Find where the given text appears and provide that cell's center as [X, Y] coordinate. 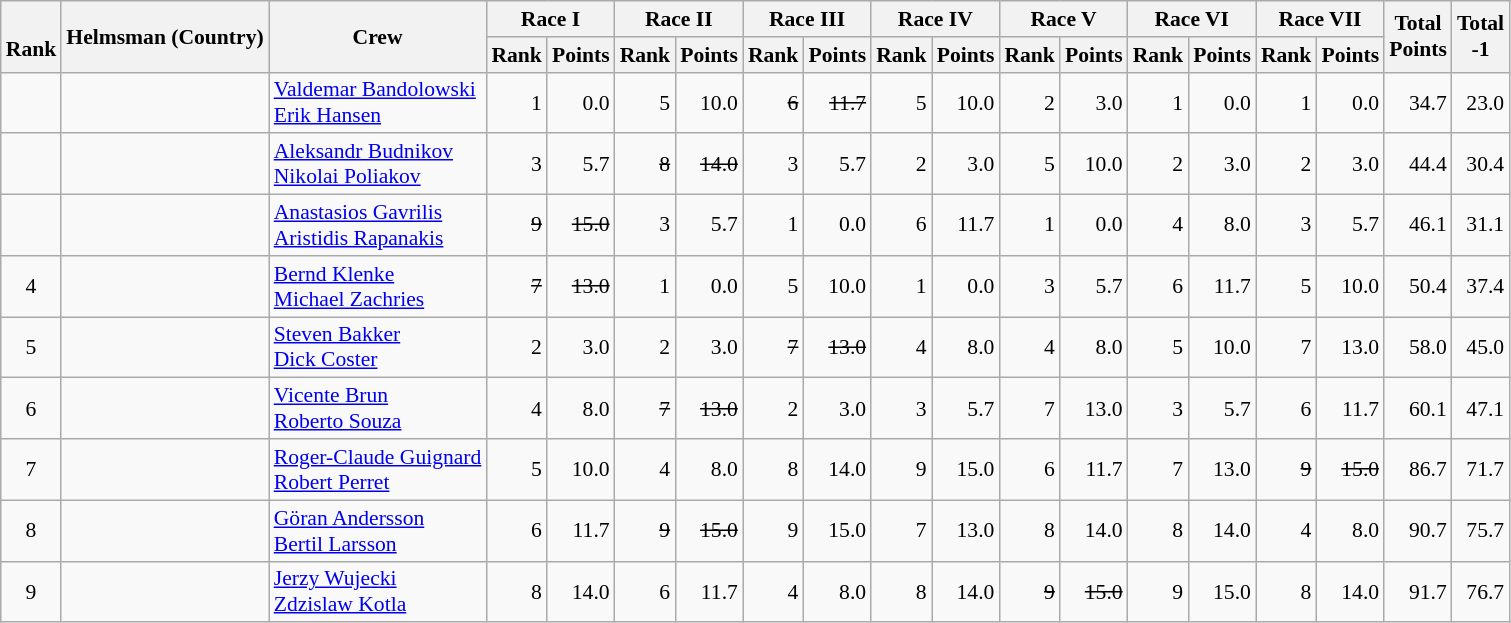
Steven Bakker Dick Coster [378, 348]
46.1 [1418, 226]
47.1 [1480, 408]
37.4 [1480, 286]
Göran Andersson Bertil Larsson [378, 530]
Vicente Brun Roberto Souza [378, 408]
76.7 [1480, 592]
Total Points [1418, 36]
Race II [679, 19]
Valdemar Bandolowski Erik Hansen [378, 102]
75.7 [1480, 530]
23.0 [1480, 102]
50.4 [1418, 286]
91.7 [1418, 592]
Helmsman (Country) [164, 36]
58.0 [1418, 348]
30.4 [1480, 164]
60.1 [1418, 408]
31.1 [1480, 226]
71.7 [1480, 470]
90.7 [1418, 530]
45.0 [1480, 348]
Total-1 [1480, 36]
Race V [1063, 19]
Race I [550, 19]
Roger-Claude Guignard Robert Perret [378, 470]
Jerzy Wujecki Zdzislaw Kotla [378, 592]
Race IV [935, 19]
Aleksandr Budnikov Nikolai Poliakov [378, 164]
44.4 [1418, 164]
34.7 [1418, 102]
Anastasios Gavrilis Aristidis Rapanakis [378, 226]
Race VI [1192, 19]
Race III [807, 19]
Bernd Klenke Michael Zachries [378, 286]
Race VII [1320, 19]
86.7 [1418, 470]
Crew [378, 36]
